From the cell containing the given text, extract its center point as [x, y] coordinate. 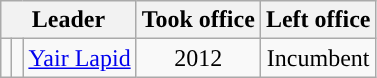
Took office [198, 20]
Leader [68, 20]
Left office [318, 20]
Incumbent [318, 58]
2012 [198, 58]
Yair Lapid [80, 58]
